Locate the cell with the specified text and output its [X, Y] center coordinate. 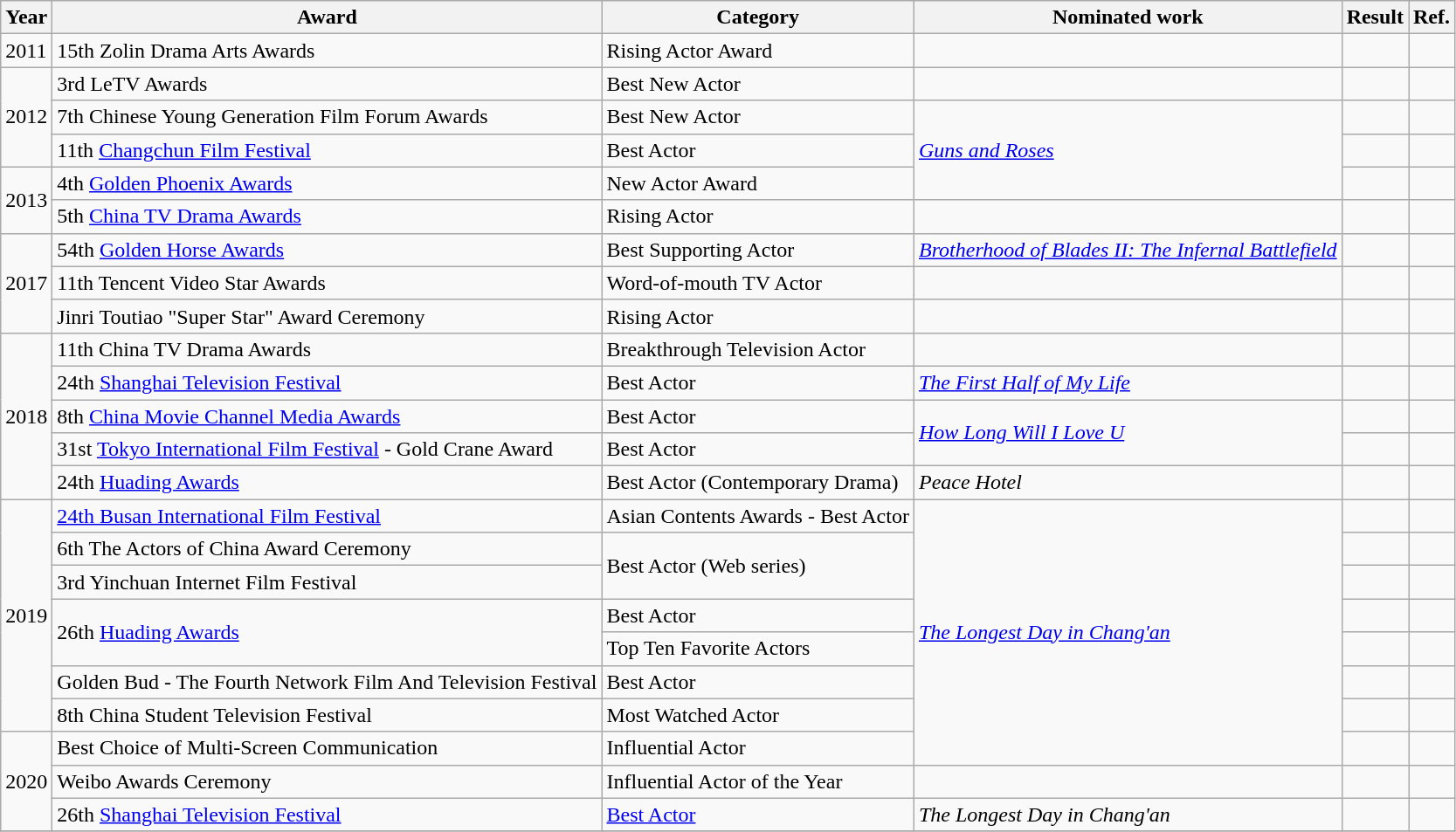
31st Tokyo International Film Festival - Gold Crane Award [327, 450]
8th China Student Television Festival [327, 715]
Weibo Awards Ceremony [327, 781]
Jinri Toutiao "Super Star" Award Ceremony [327, 316]
24th Busan International Film Festival [327, 516]
Result [1375, 17]
Year [26, 17]
11th Changchun Film Festival [327, 150]
Nominated work [1128, 17]
Golden Bud - The Fourth Network Film And Television Festival [327, 682]
2013 [26, 200]
Influential Actor of the Year [758, 781]
Guns and Roses [1128, 150]
2020 [26, 781]
The First Half of My Life [1128, 382]
New Actor Award [758, 183]
2011 [26, 51]
2018 [26, 416]
Most Watched Actor [758, 715]
5th China TV Drama Awards [327, 217]
4th Golden Phoenix Awards [327, 183]
2017 [26, 283]
3rd Yinchuan Internet Film Festival [327, 582]
Rising Actor Award [758, 51]
11th China TV Drama Awards [327, 349]
26th Shanghai Television Festival [327, 815]
26th Huading Awards [327, 632]
Best Actor (Contemporary Drama) [758, 483]
24th Shanghai Television Festival [327, 382]
Award [327, 17]
Best Choice of Multi-Screen Communication [327, 748]
2012 [26, 117]
Category [758, 17]
2019 [26, 615]
How Long Will I Love U [1128, 433]
Word-of-mouth TV Actor [758, 283]
8th China Movie Channel Media Awards [327, 416]
7th Chinese Young Generation Film Forum Awards [327, 117]
Breakthrough Television Actor [758, 349]
15th Zolin Drama Arts Awards [327, 51]
Ref. [1431, 17]
Asian Contents Awards - Best Actor [758, 516]
6th The Actors of China Award Ceremony [327, 549]
Brotherhood of Blades II: The Infernal Battlefield [1128, 250]
24th Huading Awards [327, 483]
Top Ten Favorite Actors [758, 649]
11th Tencent Video Star Awards [327, 283]
Best Supporting Actor [758, 250]
Peace Hotel [1128, 483]
3rd LeTV Awards [327, 84]
54th Golden Horse Awards [327, 250]
Best Actor (Web series) [758, 566]
Influential Actor [758, 748]
